Return the [x, y] coordinate for the center point of the cell that contains the specified text.  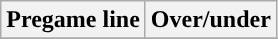
Over/under [210, 20]
Pregame line [74, 20]
